Detect which cell encompasses the target text, then output its [X, Y] center coordinate. 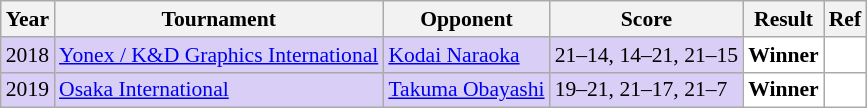
Tournament [218, 19]
19–21, 21–17, 21–7 [647, 90]
Result [784, 19]
Year [28, 19]
Ref [845, 19]
2019 [28, 90]
Opponent [466, 19]
Kodai Naraoka [466, 55]
2018 [28, 55]
Yonex / K&D Graphics International [218, 55]
Score [647, 19]
Osaka International [218, 90]
Takuma Obayashi [466, 90]
21–14, 14–21, 21–15 [647, 55]
